Search for the cell housing the specified text and yield its (x, y) center coordinate. 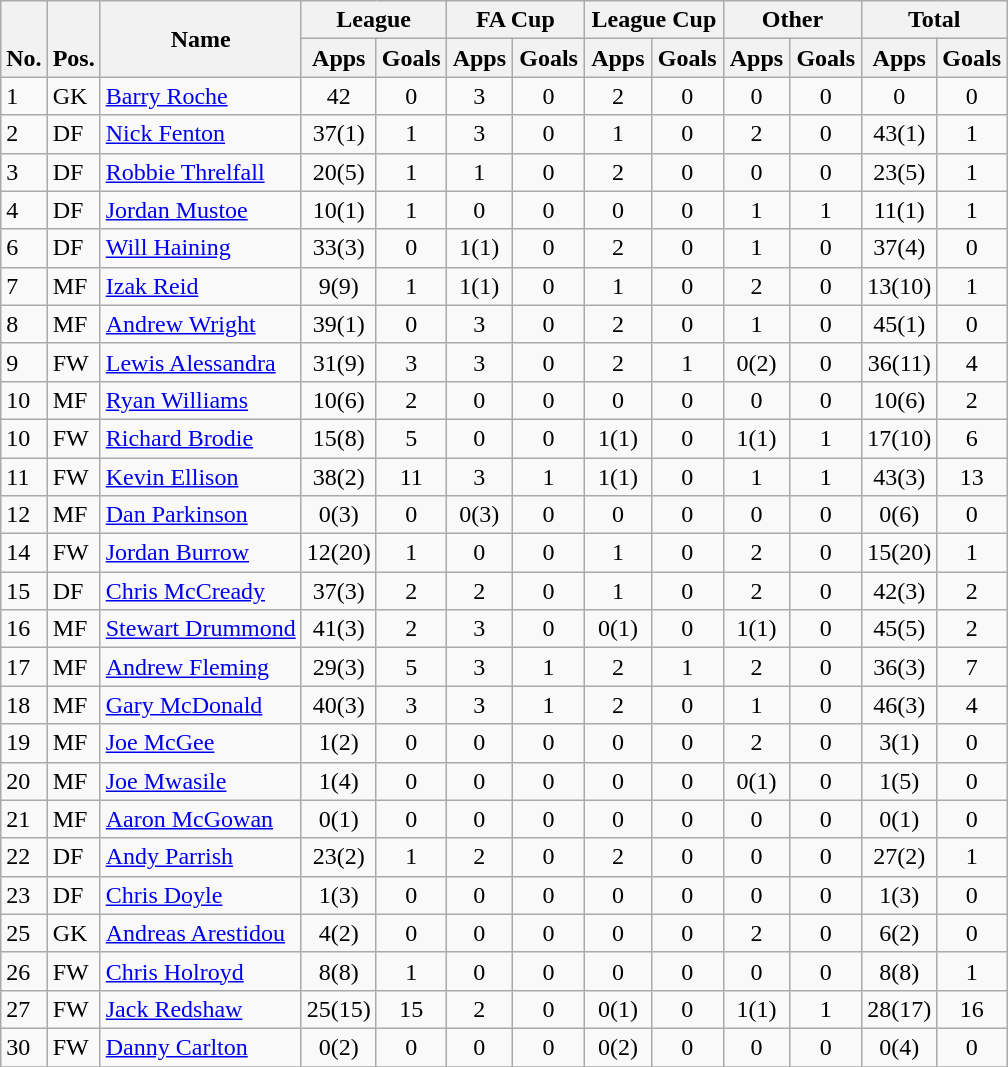
11(1) (900, 210)
Stewart Drummond (200, 629)
45(1) (900, 324)
0(6) (900, 515)
Barry Roche (200, 96)
Izak Reid (200, 286)
40(3) (338, 705)
League (374, 20)
13(10) (900, 286)
Name (200, 39)
27 (24, 1009)
25 (24, 933)
No. (24, 39)
29(3) (338, 667)
Chris Holroyd (200, 971)
15(20) (900, 553)
Chris McCready (200, 591)
0(4) (900, 1047)
1(4) (338, 781)
Other (792, 20)
39(1) (338, 324)
12 (24, 515)
Kevin Ellison (200, 477)
37(3) (338, 591)
Total (934, 20)
Will Haining (200, 248)
43(3) (900, 477)
21 (24, 819)
43(1) (900, 134)
4(2) (338, 933)
Aaron McGowan (200, 819)
17 (24, 667)
19 (24, 743)
3(1) (900, 743)
20(5) (338, 172)
Robbie Threlfall (200, 172)
26 (24, 971)
Danny Carlton (200, 1047)
33(3) (338, 248)
League Cup (654, 20)
Andreas Arestidou (200, 933)
18 (24, 705)
41(3) (338, 629)
9 (24, 362)
25(15) (338, 1009)
Dan Parkinson (200, 515)
42 (338, 96)
28(17) (900, 1009)
9(9) (338, 286)
Andrew Wright (200, 324)
8 (24, 324)
38(2) (338, 477)
6(2) (900, 933)
37(4) (900, 248)
Jordan Mustoe (200, 210)
Chris Doyle (200, 895)
1(5) (900, 781)
45(5) (900, 629)
22 (24, 857)
10(1) (338, 210)
30 (24, 1047)
17(10) (900, 438)
Joe Mwasile (200, 781)
36(11) (900, 362)
Joe McGee (200, 743)
Nick Fenton (200, 134)
Richard Brodie (200, 438)
Gary McDonald (200, 705)
20 (24, 781)
14 (24, 553)
27(2) (900, 857)
13 (972, 477)
36(3) (900, 667)
1(2) (338, 743)
Ryan Williams (200, 400)
Jack Redshaw (200, 1009)
Andy Parrish (200, 857)
15(8) (338, 438)
46(3) (900, 705)
Andrew Fleming (200, 667)
23 (24, 895)
Jordan Burrow (200, 553)
Lewis Alessandra (200, 362)
42(3) (900, 591)
Pos. (74, 39)
23(2) (338, 857)
12(20) (338, 553)
FA Cup (516, 20)
23(5) (900, 172)
31(9) (338, 362)
37(1) (338, 134)
